Locate the cell with the specified text and output its [x, y] center coordinate. 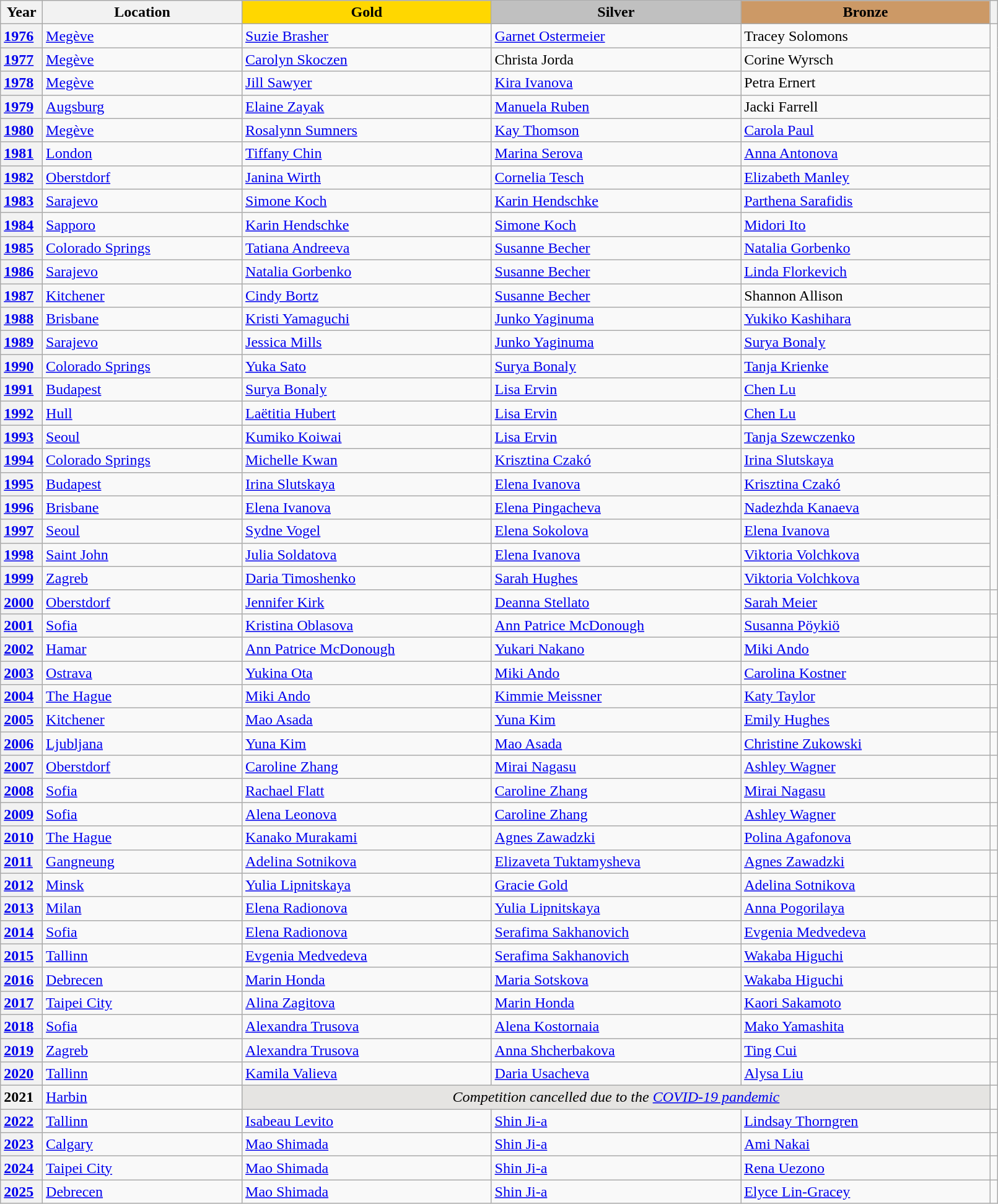
Jacki Farrell [866, 107]
Suzie Brasher [367, 36]
Kanako Murakami [367, 838]
Kumiko Koiwai [367, 437]
Cornelia Tesch [616, 177]
Bronze [866, 12]
2005 [22, 720]
Sapporo [142, 224]
Daria Usacheva [616, 1074]
Alina Zagitova [367, 1003]
Kamila Valieva [367, 1074]
1995 [22, 484]
Milan [142, 908]
2018 [22, 1026]
Rachael Flatt [367, 791]
Alena Leonova [367, 814]
Anna Pogorilaya [866, 908]
Deanna Stellato [616, 602]
Mako Yamashita [866, 1026]
Yukari Nakano [616, 649]
Hull [142, 413]
Jill Sawyer [367, 83]
1988 [22, 319]
Michelle Kwan [367, 460]
Daria Timoshenko [367, 578]
Hamar [142, 649]
1992 [22, 413]
Alena Kostornaia [616, 1026]
Anna Shcherbakova [616, 1050]
2014 [22, 932]
Elizabeth Manley [866, 177]
Ami Nakai [866, 1145]
Year [22, 12]
1989 [22, 343]
2002 [22, 649]
Carola Paul [866, 130]
Yukiko Kashihara [866, 319]
Jessica Mills [367, 343]
1979 [22, 107]
2009 [22, 814]
Kaori Sakamoto [866, 1003]
Sydne Vogel [367, 531]
Kay Thomson [616, 130]
1986 [22, 271]
Corine Wyrsch [866, 59]
Alysa Liu [866, 1074]
2008 [22, 791]
Susanna Pöykiö [866, 625]
Jennifer Kirk [367, 602]
1993 [22, 437]
Isabeau Levito [367, 1121]
2019 [22, 1050]
Elizaveta Tuktamysheva [616, 861]
Carolina Kostner [866, 672]
Kimmie Meissner [616, 696]
Sarah Hughes [616, 578]
1990 [22, 366]
Sarah Meier [866, 602]
2004 [22, 696]
1982 [22, 177]
Polina Agafonova [866, 838]
Rena Uezono [866, 1168]
Linda Florkevich [866, 271]
1997 [22, 531]
1987 [22, 296]
Maria Sotskova [616, 979]
Elaine Zayak [367, 107]
Saint John [142, 555]
Minsk [142, 885]
1977 [22, 59]
1999 [22, 578]
Gracie Gold [616, 885]
2013 [22, 908]
Rosalynn Sumners [367, 130]
Julia Soldatova [367, 555]
Midori Ito [866, 224]
2025 [22, 1192]
London [142, 154]
2023 [22, 1145]
Cindy Bortz [367, 296]
1994 [22, 460]
Tiffany Chin [367, 154]
2016 [22, 979]
1991 [22, 390]
Location [142, 12]
Laëtitia Hubert [367, 413]
1985 [22, 248]
Christa Jorda [616, 59]
Shannon Allison [866, 296]
Ljubljana [142, 744]
Ting Cui [866, 1050]
Garnet Ostermeier [616, 36]
Parthena Sarafidis [866, 201]
Yuka Sato [367, 366]
Marina Serova [616, 154]
Tanja Krienke [866, 366]
Katy Taylor [866, 696]
1998 [22, 555]
Janina Wirth [367, 177]
2020 [22, 1074]
2015 [22, 956]
Christine Zukowski [866, 744]
Carolyn Skoczen [367, 59]
Yukina Ota [367, 672]
2012 [22, 885]
1981 [22, 154]
Kira Ivanova [616, 83]
1996 [22, 508]
1984 [22, 224]
2001 [22, 625]
Tracey Solomons [866, 36]
Gangneung [142, 861]
Calgary [142, 1145]
2006 [22, 744]
Elena Pingacheva [616, 508]
1978 [22, 83]
Elyce Lin-Gracey [866, 1192]
Nadezhda Kanaeva [866, 508]
2024 [22, 1168]
Anna Antonova [866, 154]
Emily Hughes [866, 720]
1976 [22, 36]
Ostrava [142, 672]
1980 [22, 130]
2011 [22, 861]
Gold [367, 12]
Manuela Ruben [616, 107]
Lindsay Thorngren [866, 1121]
2007 [22, 767]
2017 [22, 1003]
2021 [22, 1097]
Silver [616, 12]
Tatiana Andreeva [367, 248]
Competition cancelled due to the COVID-19 pandemic [616, 1097]
Kristi Yamaguchi [367, 319]
Harbin [142, 1097]
Petra Ernert [866, 83]
2022 [22, 1121]
Tanja Szewczenko [866, 437]
2000 [22, 602]
Elena Sokolova [616, 531]
1983 [22, 201]
2003 [22, 672]
Augsburg [142, 107]
2010 [22, 838]
Kristina Oblasova [367, 625]
